Locate the cell with the specified text and output its (X, Y) center coordinate. 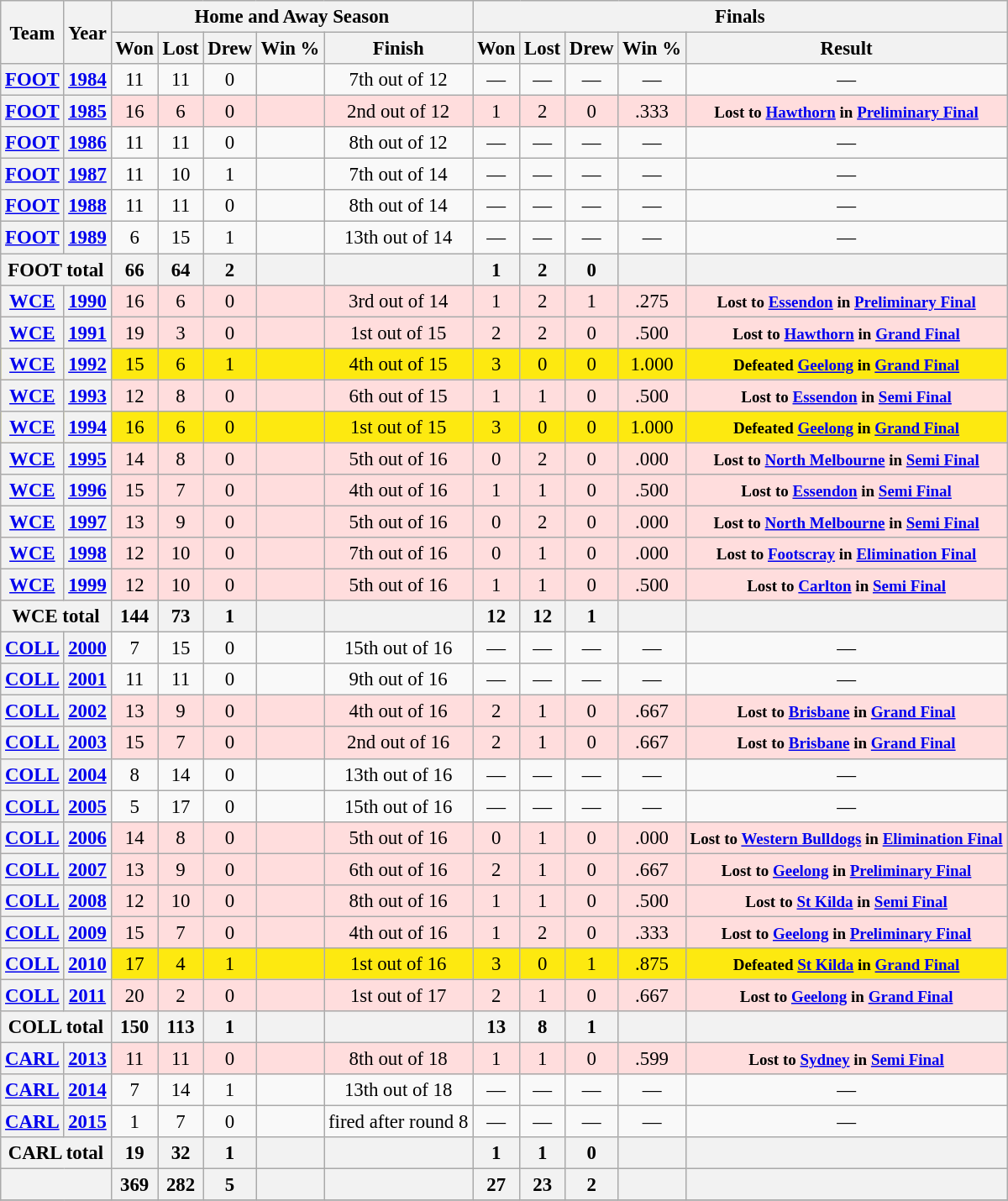
2002 (87, 711)
Year (87, 32)
1st out of 17 (398, 995)
1988 (87, 206)
2nd out of 16 (398, 743)
282 (181, 1185)
8th out of 14 (398, 206)
32 (181, 1153)
Lost to Essendon in Preliminary Final (847, 301)
113 (181, 1027)
Lost to St Kilda in Semi Final (847, 901)
.875 (652, 964)
WCE total (55, 616)
3rd out of 14 (398, 301)
Finals (740, 17)
20 (134, 995)
2001 (87, 679)
1990 (87, 301)
Defeated St Kilda in Grand Final (847, 964)
369 (134, 1185)
64 (181, 270)
1996 (87, 490)
Lost to Sydney in Semi Final (847, 1059)
1991 (87, 333)
1997 (87, 522)
8th out of 18 (398, 1059)
1993 (87, 396)
Team (32, 32)
4 (181, 964)
1992 (87, 364)
2003 (87, 743)
6th out of 16 (398, 869)
8th out of 16 (398, 901)
1985 (87, 112)
2014 (87, 1090)
Finish (398, 49)
Home and Away Season (292, 17)
Lost to Footscray in Elimination Final (847, 553)
Result (847, 49)
13th out of 18 (398, 1090)
2nd out of 12 (398, 112)
1994 (87, 427)
Lost to Hawthorn in Preliminary Final (847, 112)
COLL total (55, 1027)
2007 (87, 869)
9th out of 16 (398, 679)
13th out of 14 (398, 238)
8th out of 12 (398, 143)
1987 (87, 175)
2008 (87, 901)
2004 (87, 774)
27 (496, 1185)
1999 (87, 585)
2013 (87, 1059)
2009 (87, 932)
2000 (87, 648)
4th out of 15 (398, 364)
73 (181, 616)
1995 (87, 459)
.599 (652, 1059)
.275 (652, 301)
Lost to Carlton in Semi Final (847, 585)
Lost to Geelong in Grand Final (847, 995)
1st out of 16 (398, 964)
7th out of 12 (398, 80)
2015 (87, 1122)
FOOT total (55, 270)
1984 (87, 80)
Lost to Western Bulldogs in Elimination Final (847, 837)
150 (134, 1027)
144 (134, 616)
23 (543, 1185)
CARL total (55, 1153)
1998 (87, 553)
66 (134, 270)
fired after round 8 (398, 1122)
2005 (87, 806)
7th out of 16 (398, 553)
Lost to Hawthorn in Grand Final (847, 333)
2011 (87, 995)
6th out of 15 (398, 396)
2006 (87, 837)
7th out of 14 (398, 175)
13th out of 16 (398, 774)
2010 (87, 964)
1989 (87, 238)
1986 (87, 143)
